Output the (X, Y) coordinate of the center of the cell containing the given text.  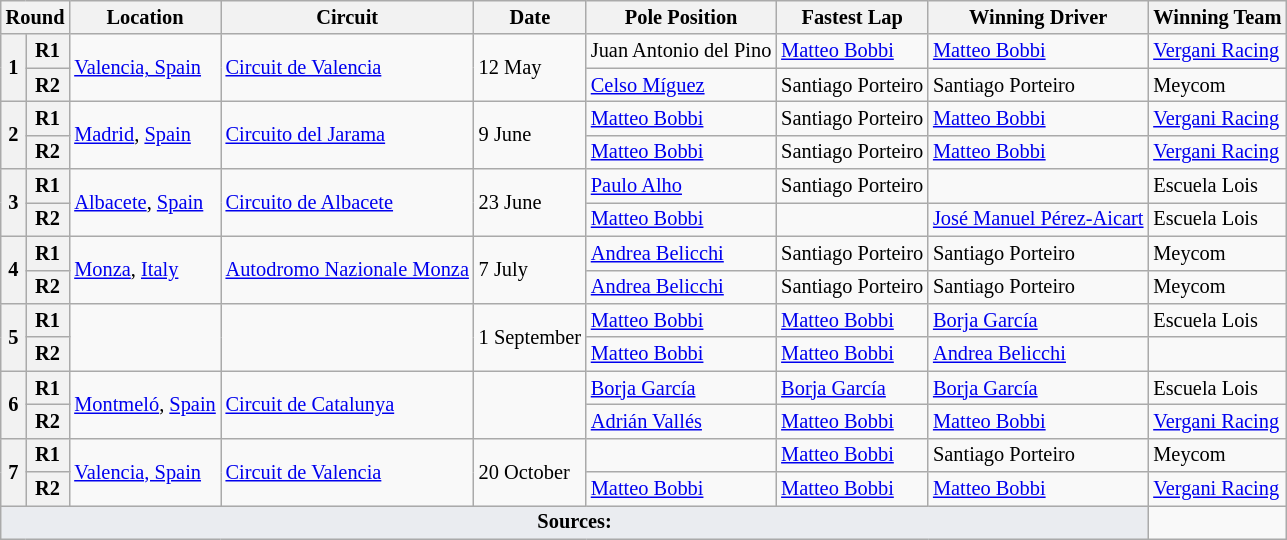
9 June (530, 134)
4 (14, 270)
Sources: (575, 522)
Date (530, 17)
Monza, Italy (144, 270)
Location (144, 17)
20 October (530, 472)
Adrián Vallés (681, 421)
Winning Team (1217, 17)
2 (14, 134)
Winning Driver (1038, 17)
Juan Antonio del Pino (681, 51)
Round (36, 17)
1 September (530, 336)
Paulo Alho (681, 186)
7 July (530, 270)
Circuito del Jarama (348, 134)
Albacete, Spain (144, 202)
Montmeló, Spain (144, 404)
Celso Míguez (681, 85)
6 (14, 404)
José Manuel Pérez-Aicart (1038, 219)
23 June (530, 202)
Madrid, Spain (144, 134)
5 (14, 336)
7 (14, 472)
12 May (530, 68)
Circuito de Albacete (348, 202)
Pole Position (681, 17)
3 (14, 202)
Circuit (348, 17)
Circuit de Catalunya (348, 404)
Fastest Lap (852, 17)
1 (14, 68)
Autodromo Nazionale Monza (348, 270)
